Find where the given text appears and provide that cell's center as (x, y) coordinate. 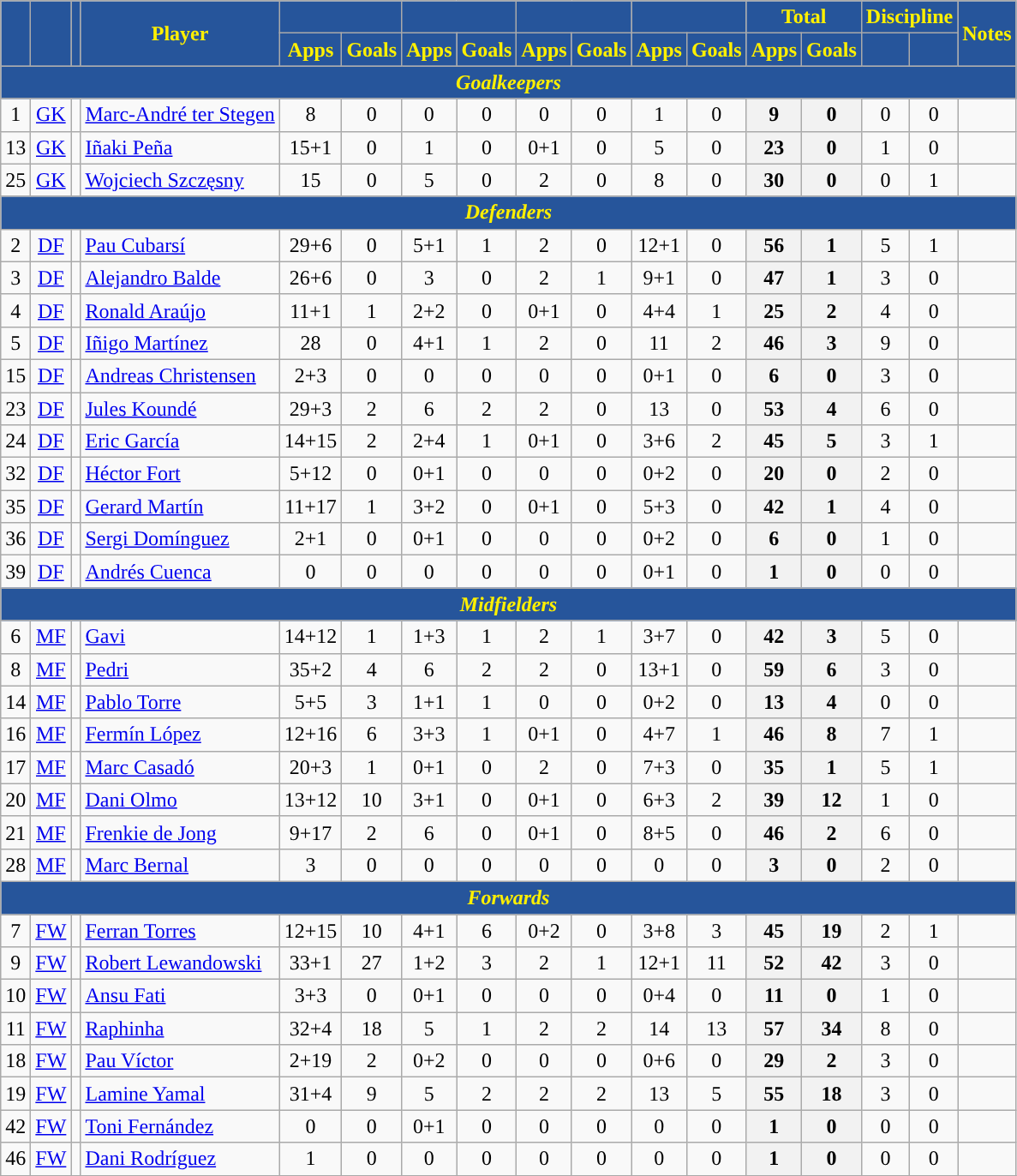
3+6 (659, 441)
Total (804, 17)
Robert Lewandowski (180, 963)
31+4 (310, 1094)
Gavi (180, 637)
5+12 (310, 474)
Iñigo Martínez (180, 343)
26+6 (310, 278)
2+2 (429, 310)
Wojciech Szczęsny (180, 180)
32+4 (310, 1029)
Lamine Yamal (180, 1094)
33+1 (310, 963)
Dani Olmo (180, 800)
5+3 (659, 507)
Goalkeepers (509, 82)
Pau Víctor (180, 1061)
14+12 (310, 637)
27 (372, 963)
12+15 (310, 930)
24 (15, 441)
14+15 (310, 441)
3+7 (659, 637)
3+2 (429, 507)
29+6 (310, 245)
Iñaki Peña (180, 147)
0+4 (659, 996)
12 (832, 800)
1+1 (429, 702)
15+1 (310, 147)
Eric García (180, 441)
4+7 (659, 735)
16 (15, 735)
5+5 (310, 702)
47 (774, 278)
2+1 (310, 539)
55 (774, 1094)
Fermín López (180, 735)
2+3 (310, 375)
1+2 (429, 963)
Andreas Christensen (180, 375)
Héctor Fort (180, 474)
Andrés Cuenca (180, 572)
32 (15, 474)
11+17 (310, 507)
Marc-André ter Stegen (180, 115)
13+12 (310, 800)
12+16 (310, 735)
Dani Rodríguez (180, 1159)
59 (774, 669)
Marc Bernal (180, 865)
Forwards (509, 897)
Discipline (909, 17)
56 (774, 245)
Notes (987, 33)
9+1 (659, 278)
9+17 (310, 832)
Ferran Torres (180, 930)
57 (774, 1029)
Jules Koundé (180, 409)
8+5 (659, 832)
3+1 (429, 800)
13+1 (659, 669)
Ronald Araújo (180, 310)
35+2 (310, 669)
21 (15, 832)
0+6 (659, 1061)
5+1 (429, 245)
34 (832, 1029)
17 (15, 767)
Pablo Torre (180, 702)
Toni Fernández (180, 1126)
Pedri (180, 669)
36 (15, 539)
Player (180, 33)
6+3 (659, 800)
53 (774, 409)
52 (774, 963)
Marc Casadó (180, 767)
Alejandro Balde (180, 278)
Frenkie de Jong (180, 832)
29 (774, 1061)
11+1 (310, 310)
3+8 (659, 930)
29+3 (310, 409)
Midfielders (509, 604)
2+19 (310, 1061)
Pau Cubarsí (180, 245)
30 (774, 180)
Gerard Martín (180, 507)
Sergi Domínguez (180, 539)
Defenders (509, 213)
7+3 (659, 767)
2+4 (429, 441)
Ansu Fati (180, 996)
1+3 (429, 637)
20+3 (310, 767)
Raphinha (180, 1029)
4+4 (659, 310)
